Search for the cell housing the specified text and yield its [x, y] center coordinate. 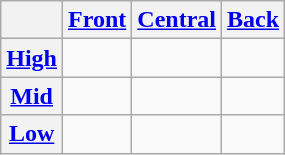
Front [98, 20]
Mid [32, 96]
Central [177, 20]
High [32, 58]
Low [32, 134]
Back [254, 20]
